Scan for the cell matching the given text and deliver its [x, y] coordinate at center. 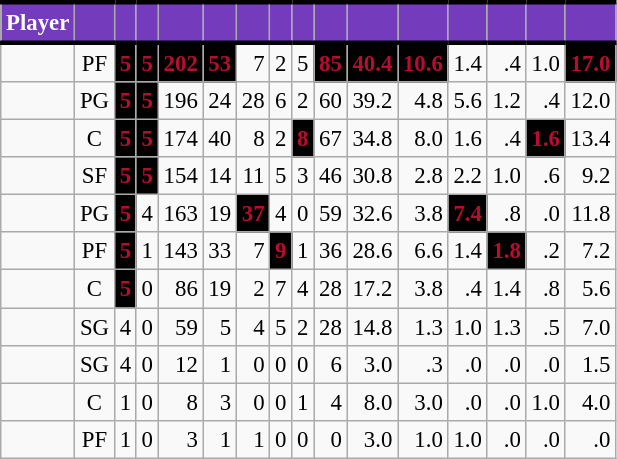
9.2 [590, 176]
6.6 [423, 251]
11 [252, 176]
34.8 [372, 139]
2.8 [423, 176]
17.0 [590, 62]
17.2 [372, 289]
85 [330, 62]
86 [180, 289]
202 [180, 62]
Player [38, 22]
.5 [546, 327]
13.4 [590, 139]
12 [180, 364]
143 [180, 251]
28.6 [372, 251]
2.2 [468, 176]
163 [180, 214]
4.8 [423, 101]
7.2 [590, 251]
10.6 [423, 62]
SF [95, 176]
174 [180, 139]
7.0 [590, 327]
36 [330, 251]
30.8 [372, 176]
40 [220, 139]
53 [220, 62]
4.0 [590, 402]
.2 [546, 251]
40.4 [372, 62]
14.8 [372, 327]
154 [180, 176]
7.4 [468, 214]
33 [220, 251]
39.2 [372, 101]
60 [330, 101]
67 [330, 139]
37 [252, 214]
.3 [423, 364]
.6 [546, 176]
46 [330, 176]
24 [220, 101]
1.8 [506, 251]
14 [220, 176]
196 [180, 101]
32.6 [372, 214]
1.2 [506, 101]
11.8 [590, 214]
1.5 [590, 364]
9 [281, 251]
12.0 [590, 101]
